Detect which cell encompasses the target text, then output its [X, Y] center coordinate. 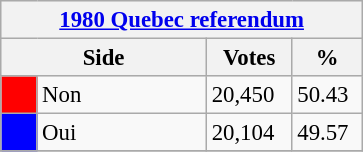
Votes [249, 58]
20,104 [249, 133]
Oui [122, 133]
% [328, 58]
49.57 [328, 133]
Side [104, 58]
1980 Quebec referendum [182, 20]
Non [122, 95]
50.43 [328, 95]
20,450 [249, 95]
